Provide the [x, y] coordinate of the cell's center where the given text is located.  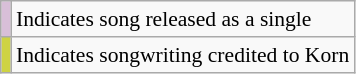
Indicates songwriting credited to Korn [182, 55]
Indicates song released as a single [182, 19]
